Capture the cell that displays the provided text and extract its (x, y) central coordinate. 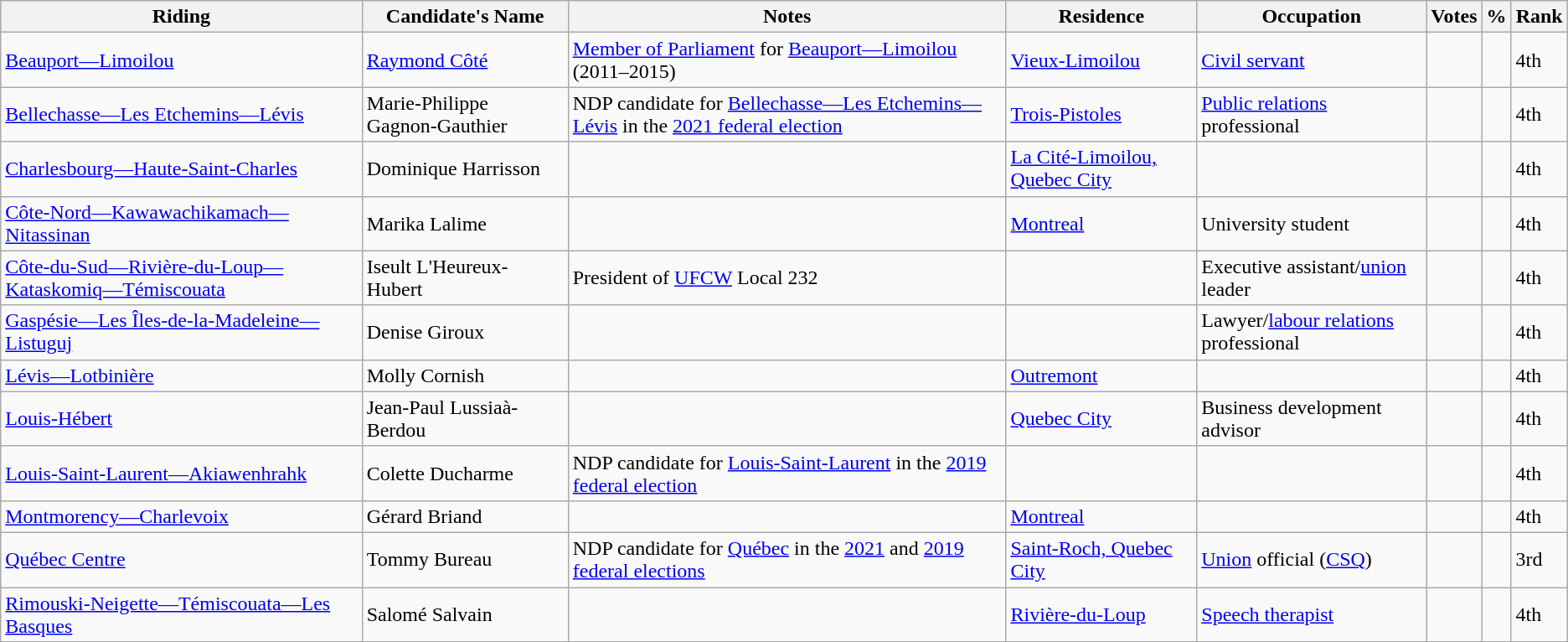
Residence (1101, 17)
Speech therapist (1312, 614)
Rimouski-Neigette—Témiscouata—Les Basques (181, 614)
Outremont (1101, 375)
Gérard Briand (465, 516)
Iseult L'Heureux-Hubert (465, 278)
Molly Cornish (465, 375)
Rank (1540, 17)
Votes (1454, 17)
Executive assistant/union leader (1312, 278)
Beauport—Limoilou (181, 60)
NDP candidate for Bellechasse—Les Etchemins—Lévis in the 2021 federal election (787, 114)
Charlesbourg—Haute-Saint-Charles (181, 169)
Lévis—Lotbinière (181, 375)
Union official (CSQ) (1312, 560)
Côte-du-Sud—Rivière-du-Loup—Kataskomiq—Témiscouata (181, 278)
Member of Parliament for Beauport—Limoilou (2011–2015) (787, 60)
Candidate's Name (465, 17)
Rivière-du-Loup (1101, 614)
Notes (787, 17)
Occupation (1312, 17)
Civil servant (1312, 60)
Montmorency—Charlevoix (181, 516)
Marika Lalime (465, 223)
Gaspésie—Les Îles-de-la-Madeleine—Listuguj (181, 332)
Bellechasse—Les Etchemins—Lévis (181, 114)
Saint-Roch, Quebec City (1101, 560)
Côte-Nord—Kawawachikamach—Nitassinan (181, 223)
University student (1312, 223)
Riding (181, 17)
Tommy Bureau (465, 560)
% (1496, 17)
Trois-Pistoles (1101, 114)
Marie-Philippe Gagnon-Gauthier (465, 114)
NDP candidate for Québec in the 2021 and 2019 federal elections (787, 560)
NDP candidate for Louis-Saint-Laurent in the 2019 federal election (787, 473)
Business development advisor (1312, 419)
Jean-Paul Lussiaà-Berdou (465, 419)
3rd (1540, 560)
Vieux-Limoilou (1101, 60)
Salomé Salvain (465, 614)
Raymond Côté (465, 60)
Louis-Hébert (181, 419)
Public relations professional (1312, 114)
Louis-Saint-Laurent—Akiawenhrahk (181, 473)
La Cité-Limoilou, Quebec City (1101, 169)
Québec Centre (181, 560)
Denise Giroux (465, 332)
Dominique Harrisson (465, 169)
Quebec City (1101, 419)
Colette Ducharme (465, 473)
Lawyer/labour relations professional (1312, 332)
President of UFCW Local 232 (787, 278)
